Capture the cell that displays the provided text and extract its [x, y] central coordinate. 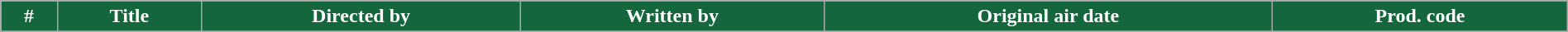
# [30, 16]
Written by [672, 16]
Original air date [1049, 16]
Title [129, 16]
Prod. code [1421, 16]
Directed by [361, 16]
